Extract the [x, y] coordinate from the center of the cell holding the provided text.  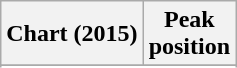
Peakposition [189, 34]
Chart (2015) [72, 34]
